Detect which cell encompasses the target text, then output its (X, Y) center coordinate. 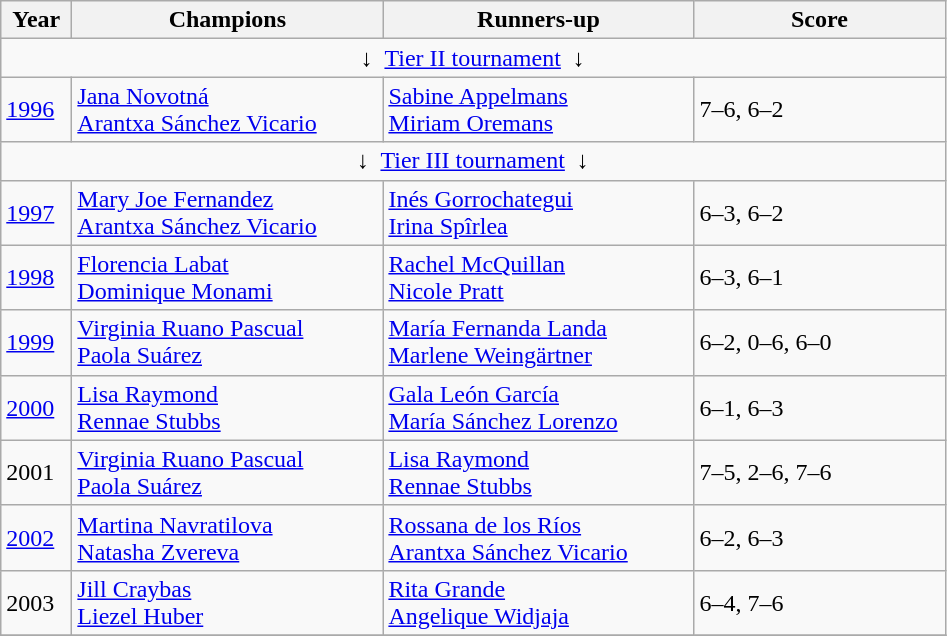
Jill Craybas Liezel Huber (228, 602)
Rachel McQuillan Nicole Pratt (538, 278)
↓ Tier II tournament ↓ (473, 58)
6–4, 7–6 (820, 602)
1998 (36, 278)
7–5, 2–6, 7–6 (820, 472)
Champions (228, 20)
Sabine Appelmans Miriam Oremans (538, 110)
↓ Tier III tournament ↓ (473, 161)
2001 (36, 472)
Rossana de los Ríos Arantxa Sánchez Vicario (538, 538)
Score (820, 20)
Inés Gorrochategui Irina Spîrlea (538, 212)
Year (36, 20)
1997 (36, 212)
2000 (36, 408)
6–2, 0–6, 6–0 (820, 342)
Martina Navratilova Natasha Zvereva (228, 538)
Florencia Labat Dominique Monami (228, 278)
1996 (36, 110)
2002 (36, 538)
María Fernanda Landa Marlene Weingärtner (538, 342)
6–1, 6–3 (820, 408)
Rita Grande Angelique Widjaja (538, 602)
7–6, 6–2 (820, 110)
6–3, 6–2 (820, 212)
Runners-up (538, 20)
1999 (36, 342)
6–3, 6–1 (820, 278)
Gala León García María Sánchez Lorenzo (538, 408)
Mary Joe Fernandez Arantxa Sánchez Vicario (228, 212)
Jana Novotná Arantxa Sánchez Vicario (228, 110)
6–2, 6–3 (820, 538)
2003 (36, 602)
